Output the (X, Y) coordinate of the center of the cell containing the given text.  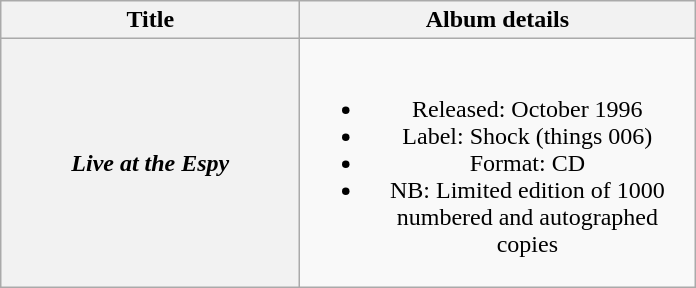
Released: October 1996Label: Shock (things 006)Format: CDNB: Limited edition of 1000 numbered and autographed copies (498, 163)
Album details (498, 20)
Live at the Espy (150, 163)
Title (150, 20)
